Provide the (X, Y) coordinate of the cell's center where the given text is located.  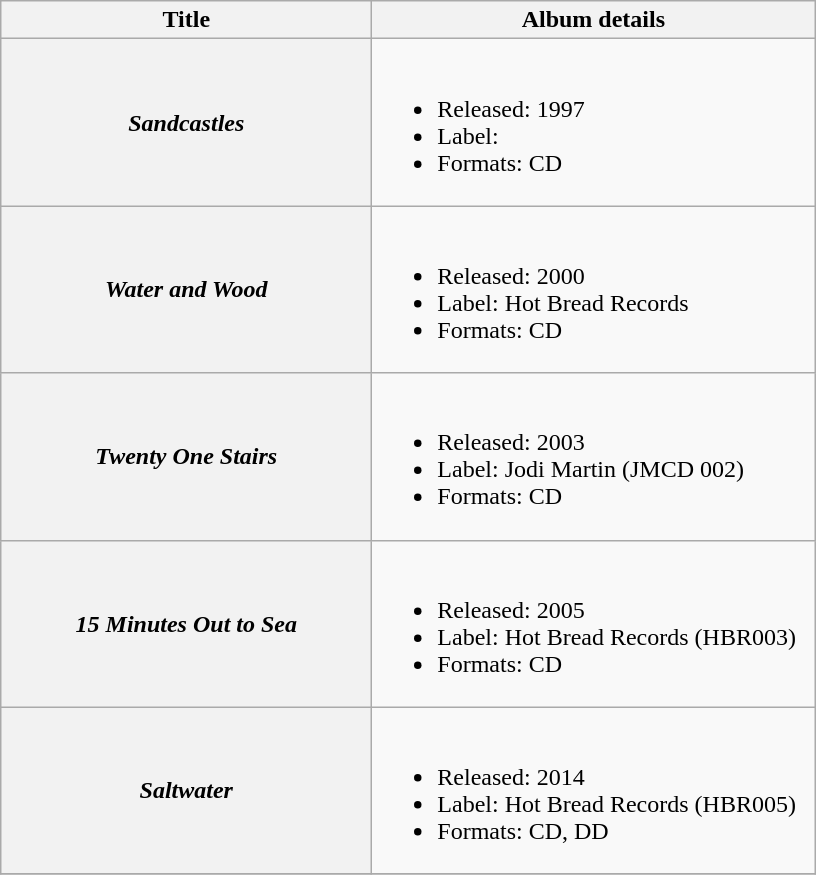
Water and Wood (186, 290)
15 Minutes Out to Sea (186, 624)
Sandcastles (186, 122)
Released: 2014Label: Hot Bread Records (HBR005)Formats: CD, DD (594, 790)
Released: 2003Label: Jodi Martin (JMCD 002)Formats: CD (594, 456)
Album details (594, 20)
Released: 1997Label:Formats: CD (594, 122)
Title (186, 20)
Released: 2005Label: Hot Bread Records (HBR003)Formats: CD (594, 624)
Saltwater (186, 790)
Released: 2000Label: Hot Bread RecordsFormats: CD (594, 290)
Twenty One Stairs (186, 456)
